From the cell containing the given text, extract its center point as (X, Y) coordinate. 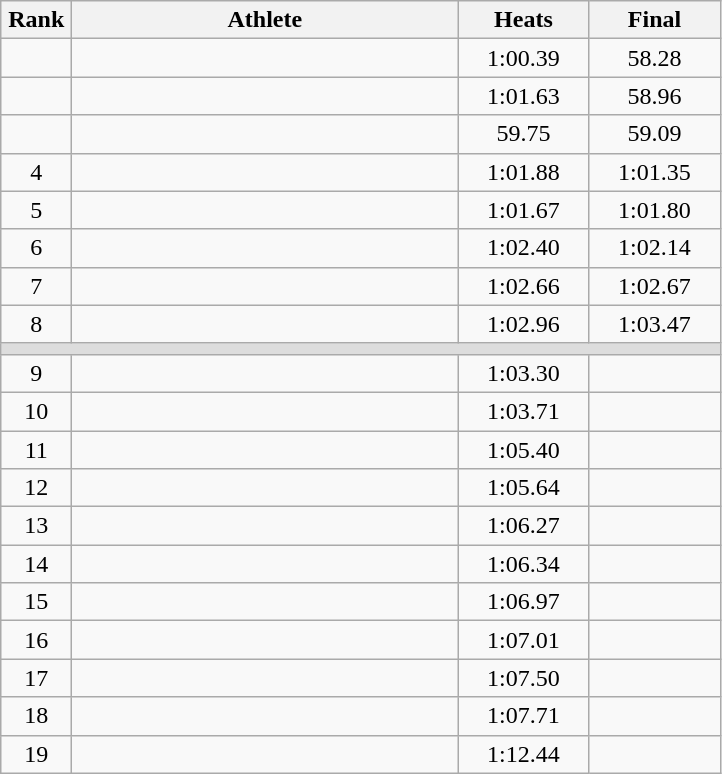
1:07.71 (524, 716)
1:01.88 (524, 172)
11 (36, 449)
19 (36, 754)
1:06.34 (524, 564)
1:06.97 (524, 602)
1:07.50 (524, 678)
10 (36, 411)
1:02.66 (524, 286)
1:02.67 (654, 286)
14 (36, 564)
1:00.39 (524, 58)
1:07.01 (524, 640)
1:03.47 (654, 324)
Final (654, 20)
1:03.71 (524, 411)
1:01.63 (524, 96)
5 (36, 210)
18 (36, 716)
1:05.40 (524, 449)
8 (36, 324)
6 (36, 248)
9 (36, 373)
1:02.14 (654, 248)
58.96 (654, 96)
Athlete (265, 20)
Heats (524, 20)
1:01.35 (654, 172)
Rank (36, 20)
1:02.96 (524, 324)
1:01.80 (654, 210)
1:05.64 (524, 488)
15 (36, 602)
1:01.67 (524, 210)
59.09 (654, 134)
1:06.27 (524, 526)
13 (36, 526)
16 (36, 640)
59.75 (524, 134)
1:12.44 (524, 754)
7 (36, 286)
4 (36, 172)
58.28 (654, 58)
1:03.30 (524, 373)
12 (36, 488)
17 (36, 678)
1:02.40 (524, 248)
